Determine the [x, y] coordinate at the center of the cell enclosing the given text.  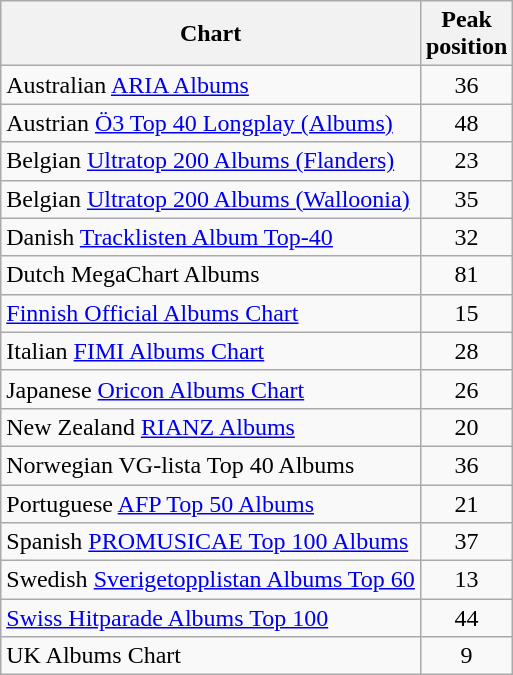
Portuguese AFP Top 50 Albums [211, 503]
Dutch MegaChart Albums [211, 275]
Peakposition [466, 34]
New Zealand RIANZ Albums [211, 427]
44 [466, 618]
23 [466, 161]
48 [466, 123]
Norwegian VG-lista Top 40 Albums [211, 465]
Chart [211, 34]
Belgian Ultratop 200 Albums (Walloonia) [211, 199]
26 [466, 389]
Swiss Hitparade Albums Top 100 [211, 618]
Italian FIMI Albums Chart [211, 351]
20 [466, 427]
21 [466, 503]
Swedish Sverigetopplistan Albums Top 60 [211, 580]
32 [466, 237]
13 [466, 580]
81 [466, 275]
Finnish Official Albums Chart [211, 313]
UK Albums Chart [211, 656]
9 [466, 656]
Spanish PROMUSICAE Top 100 Albums [211, 542]
Belgian Ultratop 200 Albums (Flanders) [211, 161]
37 [466, 542]
Japanese Oricon Albums Chart [211, 389]
Austrian Ö3 Top 40 Longplay (Albums) [211, 123]
Danish Tracklisten Album Top-40 [211, 237]
Australian ARIA Albums [211, 85]
28 [466, 351]
15 [466, 313]
35 [466, 199]
